From the cell containing the given text, extract its center point as [X, Y] coordinate. 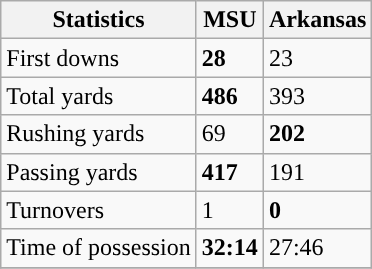
Total yards [99, 96]
Turnovers [99, 210]
393 [317, 96]
486 [230, 96]
First downs [99, 58]
32:14 [230, 248]
27:46 [317, 248]
202 [317, 134]
191 [317, 172]
417 [230, 172]
Rushing yards [99, 134]
Passing yards [99, 172]
0 [317, 210]
23 [317, 58]
Time of possession [99, 248]
Arkansas [317, 20]
28 [230, 58]
69 [230, 134]
MSU [230, 20]
1 [230, 210]
Statistics [99, 20]
